Search for the cell housing the specified text and yield its (x, y) center coordinate. 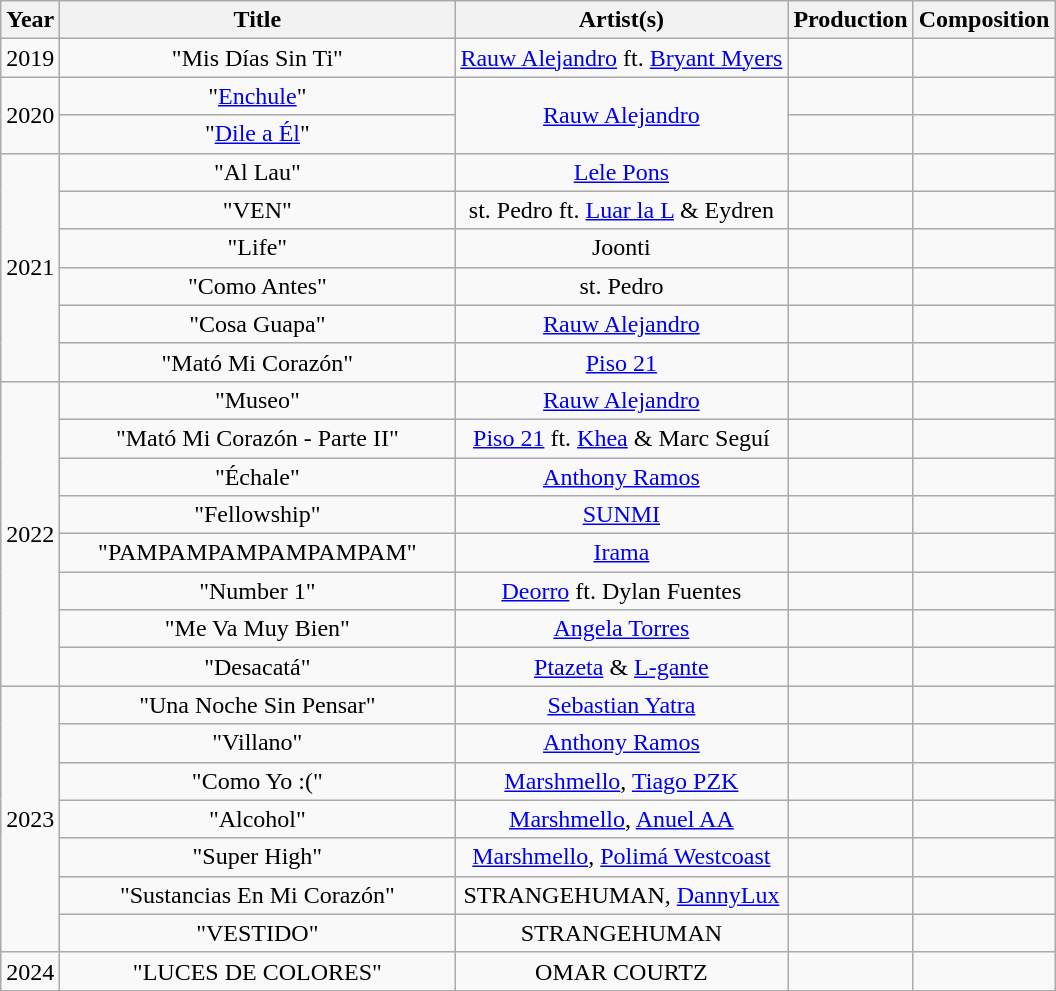
Ptazeta & L-gante (622, 667)
"Me Va Muy Bien" (258, 629)
"VESTIDO" (258, 933)
Rauw Alejandro ft. Bryant Myers (622, 58)
Marshmello, Tiago PZK (622, 781)
Year (30, 20)
Composition (984, 20)
OMAR COURTZ (622, 971)
"Alcohol" (258, 819)
"Desacatá" (258, 667)
Marshmello, Polimá Westcoast (622, 857)
"Museo" (258, 400)
Joonti (622, 248)
Lele Pons (622, 172)
"Mató Mi Corazón - Parte II" (258, 438)
Piso 21 ft. Khea & Marc Seguí (622, 438)
2019 (30, 58)
STRANGEHUMAN (622, 933)
"Sustancias En Mi Corazón" (258, 895)
"LUCES DE COLORES" (258, 971)
Marshmello, Anuel AA (622, 819)
"Mató Mi Corazón" (258, 362)
"Como Yo :(" (258, 781)
Sebastian Yatra (622, 705)
2023 (30, 819)
"VEN" (258, 210)
"Como Antes" (258, 286)
"PAMPAMPAMPAMPAMPAM" (258, 553)
Deorro ft. Dylan Fuentes (622, 591)
2024 (30, 971)
2020 (30, 115)
2022 (30, 533)
st. Pedro ft. Luar la L & Eydren (622, 210)
Artist(s) (622, 20)
Production (850, 20)
2021 (30, 267)
SUNMI (622, 515)
"Villano" (258, 743)
"Enchule" (258, 96)
Title (258, 20)
"Life" (258, 248)
"Una Noche Sin Pensar" (258, 705)
"Number 1" (258, 591)
"Échale" (258, 477)
STRANGEHUMAN, DannyLux (622, 895)
"Super High" (258, 857)
Angela Torres (622, 629)
st. Pedro (622, 286)
Piso 21 (622, 362)
"Dile a Él" (258, 134)
"Mis Días Sin Ti" (258, 58)
"Cosa Guapa" (258, 324)
"Al Lau" (258, 172)
Irama (622, 553)
"Fellowship" (258, 515)
